Provide the (x, y) coordinate of the cell's center where the given text is located.  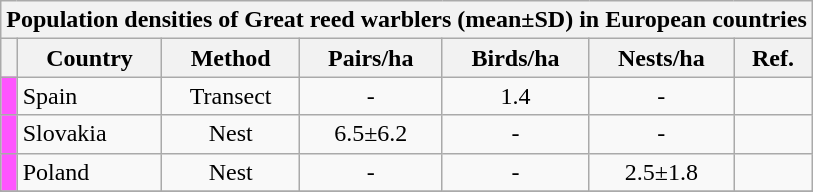
Population densities of Great reed warblers (mean±SD) in European countries (407, 20)
Ref. (774, 58)
Method (231, 58)
Slovakia (90, 134)
Nests/ha (662, 58)
6.5±6.2 (370, 134)
1.4 (516, 96)
Pairs/ha (370, 58)
2.5±1.8 (662, 172)
Birds/ha (516, 58)
Spain (90, 96)
Transect (231, 96)
Country (90, 58)
Poland (90, 172)
